Identify which cell holds the provided text, then report its [X, Y] central coordinate. 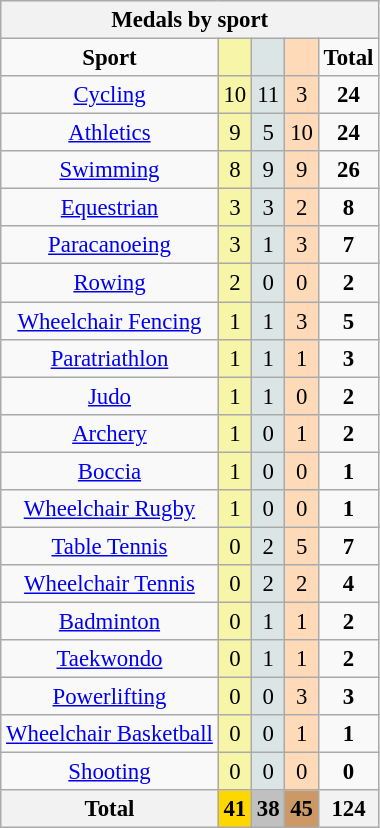
Wheelchair Rugby [110, 509]
Paratriathlon [110, 358]
Equestrian [110, 208]
Powerlifting [110, 697]
Cycling [110, 95]
Paracanoeing [110, 245]
11 [268, 95]
Boccia [110, 471]
41 [234, 809]
Taekwondo [110, 659]
Wheelchair Fencing [110, 321]
38 [268, 809]
Archery [110, 433]
Badminton [110, 621]
Swimming [110, 170]
Judo [110, 396]
Table Tennis [110, 546]
4 [348, 584]
Wheelchair Basketball [110, 734]
124 [348, 809]
Athletics [110, 133]
Shooting [110, 772]
Wheelchair Tennis [110, 584]
45 [302, 809]
Rowing [110, 283]
26 [348, 170]
Medals by sport [190, 20]
Sport [110, 58]
